Scan for the cell matching the given text and deliver its (X, Y) coordinate at center. 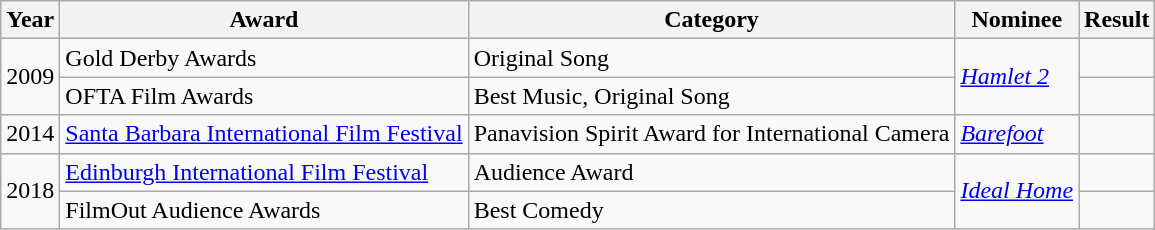
Category (712, 20)
FilmOut Audience Awards (264, 210)
Santa Barbara International Film Festival (264, 134)
Barefoot (1017, 134)
OFTA Film Awards (264, 96)
Hamlet 2 (1017, 77)
Result (1117, 20)
Award (264, 20)
2018 (30, 191)
Ideal Home (1017, 191)
Gold Derby Awards (264, 58)
Nominee (1017, 20)
Edinburgh International Film Festival (264, 172)
Year (30, 20)
Audience Award (712, 172)
2014 (30, 134)
Best Comedy (712, 210)
2009 (30, 77)
Original Song (712, 58)
Panavision Spirit Award for International Camera (712, 134)
Best Music, Original Song (712, 96)
